Find where the given text appears and provide that cell's center as (X, Y) coordinate. 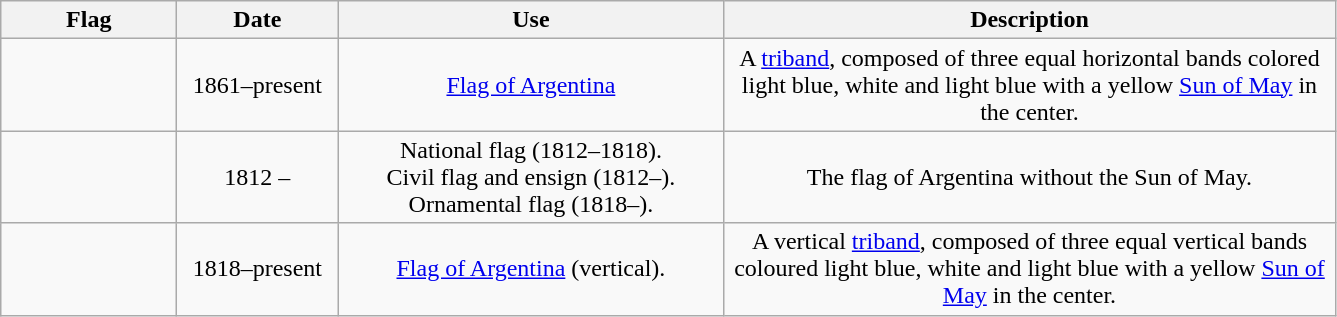
Flag of Argentina (vertical). (531, 269)
1861–present (258, 85)
1812 – (258, 177)
Flag (89, 20)
Use (531, 20)
A triband, composed of three equal horizontal bands colored light blue, white and light blue with a yellow Sun of May in the center. (1030, 85)
The flag of Argentina without the Sun of May. (1030, 177)
Description (1030, 20)
National flag (1812–1818).Civil flag and ensign (1812–).Ornamental flag (1818–). (531, 177)
A vertical triband, composed of three equal vertical bands coloured light blue, white and light blue with a yellow Sun of May in the center. (1030, 269)
1818–present (258, 269)
Flag of Argentina (531, 85)
Date (258, 20)
